For the text-containing cell, return its midpoint in (x, y) coordinate format. 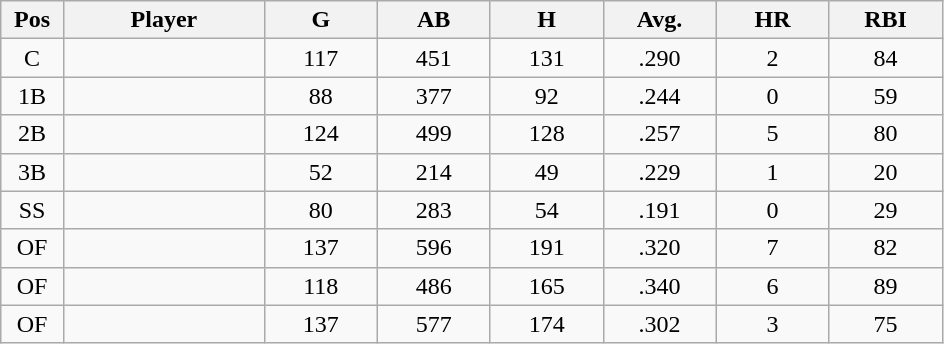
.244 (660, 96)
1B (32, 96)
88 (320, 96)
Player (164, 20)
6 (772, 286)
7 (772, 248)
214 (434, 172)
1 (772, 172)
RBI (886, 20)
451 (434, 58)
82 (886, 248)
596 (434, 248)
5 (772, 134)
89 (886, 286)
124 (320, 134)
G (320, 20)
HR (772, 20)
165 (546, 286)
3 (772, 324)
.191 (660, 210)
.340 (660, 286)
.320 (660, 248)
.302 (660, 324)
2B (32, 134)
54 (546, 210)
52 (320, 172)
283 (434, 210)
131 (546, 58)
.257 (660, 134)
128 (546, 134)
174 (546, 324)
C (32, 58)
3B (32, 172)
117 (320, 58)
SS (32, 210)
486 (434, 286)
29 (886, 210)
.290 (660, 58)
92 (546, 96)
AB (434, 20)
Pos (32, 20)
499 (434, 134)
75 (886, 324)
59 (886, 96)
2 (772, 58)
H (546, 20)
84 (886, 58)
118 (320, 286)
377 (434, 96)
191 (546, 248)
20 (886, 172)
49 (546, 172)
Avg. (660, 20)
.229 (660, 172)
577 (434, 324)
